Return the [x, y] coordinate for the center point of the cell that contains the specified text.  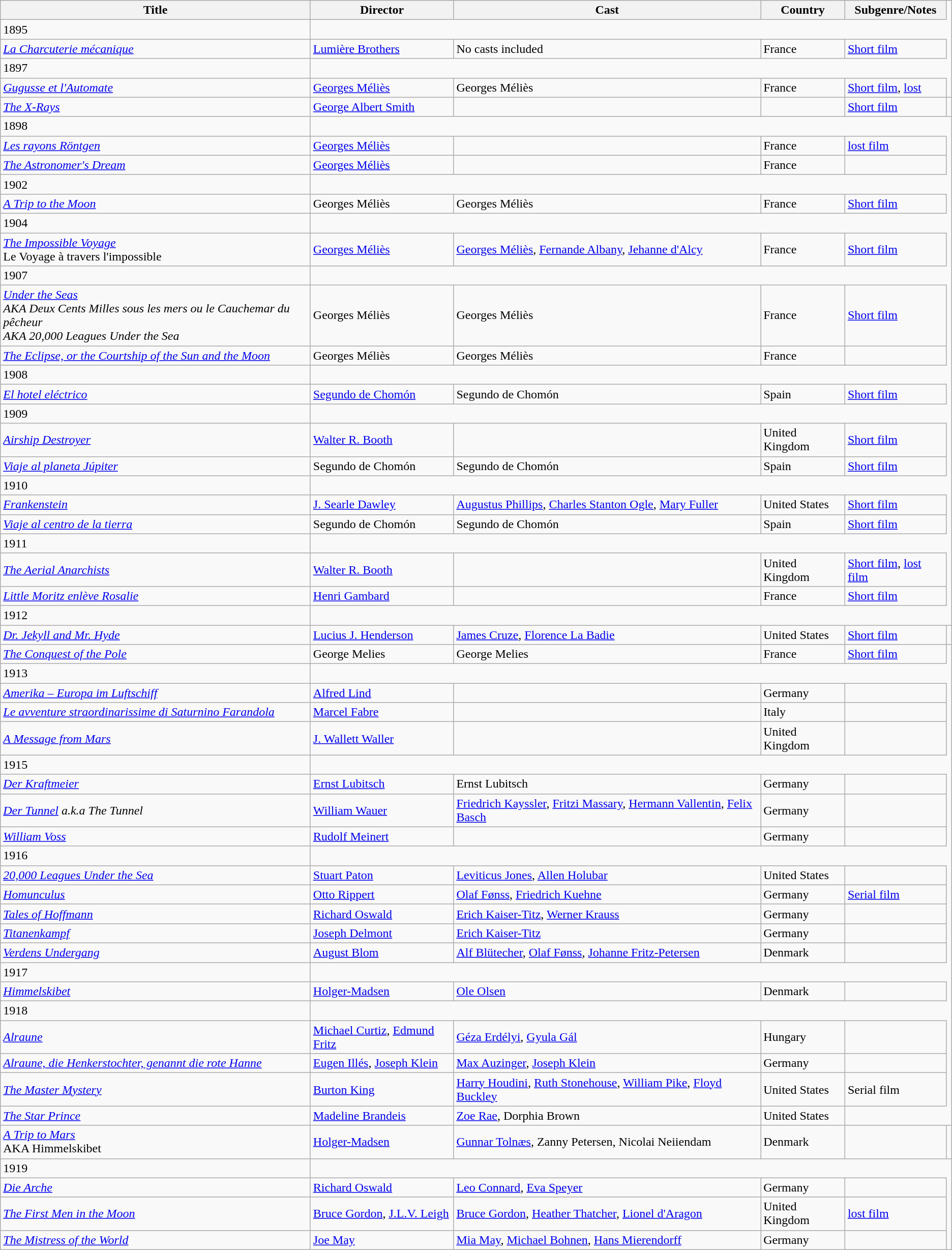
Mia May, Michael Bohnen, Hans Mierendorff [607, 1240]
No casts included [607, 49]
Harry Houdini, Ruth Stonehouse, William Pike, Floyd Buckley [607, 1090]
Little Moritz enlève Rosalie [156, 596]
Olaf Fønss, Friedrich Kuehne [607, 894]
Ole Olsen [607, 992]
1907 [156, 276]
Hungary [803, 1037]
Dr. Jekyll and Mr. Hyde [156, 634]
Homunculus [156, 894]
20,000 Leagues Under the Sea [156, 875]
Viaje al planeta Júpiter [156, 466]
The Impossible VoyageLe Voyage à travers l'impossible [156, 249]
William Wauer [382, 810]
1912 [156, 615]
1911 [156, 543]
Joe May [382, 1240]
Joseph Delmont [382, 933]
1913 [156, 674]
1915 [156, 765]
Erich Kaiser-Titz [607, 933]
Leo Connard, Eva Speyer [607, 1187]
Eugen Illés, Joseph Klein [382, 1063]
Gugusse et l'Automate [156, 88]
Bruce Gordon, Heather Thatcher, Lionel d'Aragon [607, 1214]
Verdens Undergang [156, 952]
1904 [156, 223]
Le avventure straordinarissime di Saturnino Farandola [156, 712]
Titanenkampf [156, 933]
Les rayons Röntgen [156, 146]
J. Wallett Waller [382, 739]
Lumière Brothers [382, 49]
Alf Blütecher, Olaf Fønss, Johanne Fritz-Petersen [607, 952]
Amerika – Europa im Luftschiff [156, 693]
Friedrich Kayssler, Fritzi Massary, Hermann Vallentin, Felix Basch [607, 810]
The Master Mystery [156, 1090]
Alraune, die Henkerstochter, genannt die rote Hanne [156, 1063]
The Conquest of the Pole [156, 654]
Under the SeasAKA Deux Cents Milles sous les mers ou le Cauchemar du pêcheurAKA 20,000 Leagues Under the Sea [156, 315]
1918 [156, 1011]
1916 [156, 856]
1897 [156, 68]
Bruce Gordon, J.L.V. Leigh [382, 1214]
Max Auzinger, Joseph Klein [607, 1063]
Lucius J. Henderson [382, 634]
Georges Méliès, Fernande Albany, Jehanne d'Alcy [607, 249]
George Albert Smith [382, 107]
1917 [156, 972]
La Charcuterie mécanique [156, 49]
Short film, lost [895, 88]
Zoe Rae, Dorphia Brown [607, 1116]
Airship Destroyer [156, 440]
A Trip to the Moon [156, 204]
The Star Prince [156, 1116]
The Astronomer's Dream [156, 165]
Title [156, 10]
1910 [156, 485]
Rudolf Meinert [382, 836]
The X-Rays [156, 107]
1908 [156, 375]
Der Kraftmeier [156, 784]
Leviticus Jones, Allen Holubar [607, 875]
J. Searle Dawley [382, 505]
Subgenre/Notes [895, 10]
1895 [156, 30]
Der Tunnel a.k.a The Tunnel [156, 810]
The Aerial Anarchists [156, 570]
Die Arche [156, 1187]
Madeline Brandeis [382, 1116]
A Message from Mars [156, 739]
Italy [803, 712]
The First Men in the Moon [156, 1214]
Alfred Lind [382, 693]
Erich Kaiser-Titz, Werner Krauss [607, 914]
1898 [156, 126]
1919 [156, 1168]
The Mistress of the World [156, 1240]
Otto Rippert [382, 894]
A Trip to MarsAKA Himmelskibet [156, 1142]
Stuart Paton [382, 875]
El hotel eléctrico [156, 394]
Michael Curtiz, Edmund Fritz [382, 1037]
Country [803, 10]
Cast [607, 10]
The Eclipse, or the Courtship of the Sun and the Moon [156, 356]
William Voss [156, 836]
1902 [156, 184]
Burton King [382, 1090]
Géza Erdélyi, Gyula Gál [607, 1037]
Director [382, 10]
Frankenstein [156, 505]
Gunnar Tolnæs, Zanny Petersen, Nicolai Neiiendam [607, 1142]
Marcel Fabre [382, 712]
Augustus Phillips, Charles Stanton Ogle, Mary Fuller [607, 505]
Viaje al centro de la tierra [156, 524]
Short film, lost film [895, 570]
Henri Gambard [382, 596]
James Cruze, Florence La Badie [607, 634]
Himmelskibet [156, 992]
Tales of Hoffmann [156, 914]
Alraune [156, 1037]
August Blom [382, 952]
1909 [156, 414]
